Find where the given text appears and provide that cell's center as (x, y) coordinate. 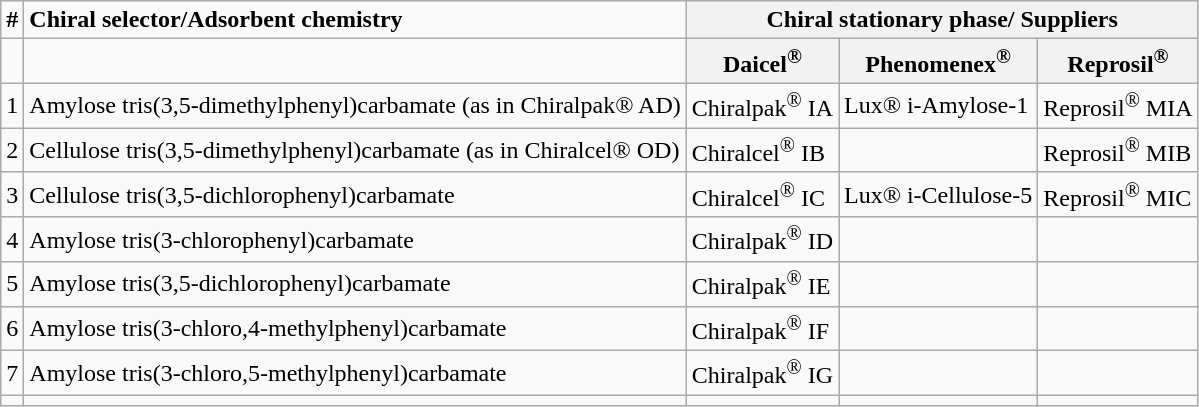
Chiralpak® IA (762, 106)
Chiralpak® IG (762, 374)
Reprosil® MIA (1118, 106)
Chiral selector/Adsorbent chemistry (355, 20)
3 (12, 194)
Amylose tris(3-chloro,5-methylphenyl)carbamate (355, 374)
Chiralcel® IC (762, 194)
4 (12, 240)
# (12, 20)
2 (12, 150)
Cellulose tris(3,5-dichlorophenyl)carbamate (355, 194)
Amylose tris(3-chlorophenyl)carbamate (355, 240)
Amylose tris(3-chloro,4-methylphenyl)carbamate (355, 328)
Phenomenex® (938, 62)
5 (12, 284)
Lux® i-Amylose-1 (938, 106)
Reprosil® MIC (1118, 194)
Reprosil® MIB (1118, 150)
Cellulose tris(3,5-dimethylphenyl)carbamate (as in Chiralcel® OD) (355, 150)
Chiralpak® IF (762, 328)
7 (12, 374)
Chiralpak® IE (762, 284)
Daicel® (762, 62)
Chiralcel® IB (762, 150)
6 (12, 328)
Chiral stationary phase/ Suppliers (942, 20)
1 (12, 106)
Amylose tris(3,5-dimethylphenyl)carbamate (as in Chiralpak® AD) (355, 106)
Chiralpak® ID (762, 240)
Reprosil® (1118, 62)
Amylose tris(3,5-dichlorophenyl)carbamate (355, 284)
Lux® i-Cellulose-5 (938, 194)
